Pinpoint the cell where the given text exists, returning its (x, y) midpoint coordinate. 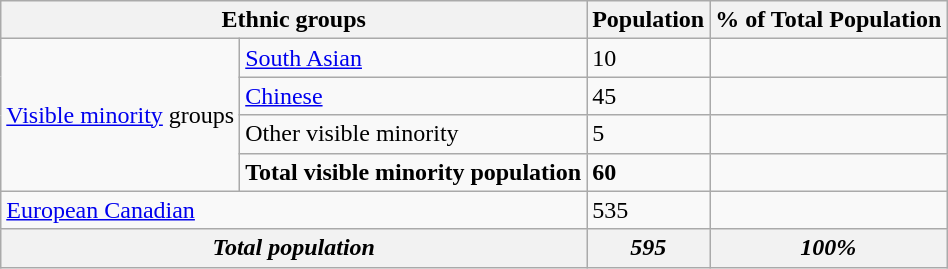
Chinese (414, 96)
Ethnic groups (294, 20)
100% (828, 248)
60 (648, 172)
535 (648, 210)
Other visible minority (414, 134)
595 (648, 248)
Visible minority groups (120, 115)
% of Total Population (828, 20)
European Canadian (294, 210)
5 (648, 134)
10 (648, 58)
Population (648, 20)
Total population (294, 248)
45 (648, 96)
Total visible minority population (414, 172)
South Asian (414, 58)
